Find where the given text appears and provide that cell's center as [X, Y] coordinate. 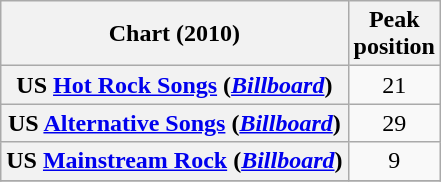
US Alternative Songs (Billboard) [174, 123]
21 [394, 85]
Peakposition [394, 34]
Chart (2010) [174, 34]
US Hot Rock Songs (Billboard) [174, 85]
9 [394, 161]
29 [394, 123]
US Mainstream Rock (Billboard) [174, 161]
